Detect which cell encompasses the target text, then output its (x, y) center coordinate. 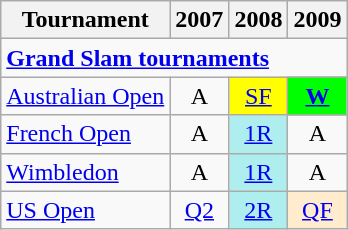
French Open (86, 134)
2R (258, 210)
2008 (258, 20)
2007 (200, 20)
Tournament (86, 20)
Q2 (200, 210)
SF (258, 96)
Grand Slam tournaments (174, 58)
Australian Open (86, 96)
QF (318, 210)
W (318, 96)
2009 (318, 20)
US Open (86, 210)
Wimbledon (86, 172)
